Return the (x, y) coordinate for the center point of the cell that contains the specified text.  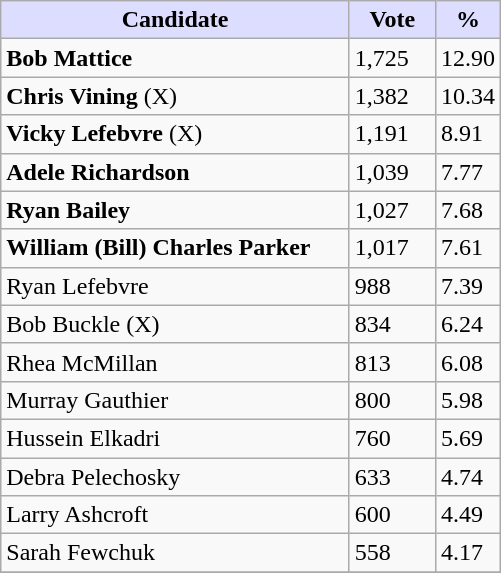
10.34 (468, 96)
834 (392, 324)
Ryan Lefebvre (176, 286)
1,382 (392, 96)
4.74 (468, 477)
1,191 (392, 134)
Candidate (176, 20)
600 (392, 515)
1,017 (392, 248)
6.24 (468, 324)
5.98 (468, 400)
Hussein Elkadri (176, 438)
1,725 (392, 58)
William (Bill) Charles Parker (176, 248)
% (468, 20)
7.77 (468, 172)
Larry Ashcroft (176, 515)
Vicky Lefebvre (X) (176, 134)
Vote (392, 20)
Bob Buckle (X) (176, 324)
Adele Richardson (176, 172)
Murray Gauthier (176, 400)
7.39 (468, 286)
800 (392, 400)
Bob Mattice (176, 58)
Debra Pelechosky (176, 477)
6.08 (468, 362)
8.91 (468, 134)
Sarah Fewchuk (176, 553)
Rhea McMillan (176, 362)
Ryan Bailey (176, 210)
633 (392, 477)
988 (392, 286)
Chris Vining (X) (176, 96)
1,039 (392, 172)
813 (392, 362)
12.90 (468, 58)
4.49 (468, 515)
760 (392, 438)
1,027 (392, 210)
558 (392, 553)
4.17 (468, 553)
7.68 (468, 210)
7.61 (468, 248)
5.69 (468, 438)
